Extract the [x, y] coordinate from the center of the cell holding the provided text.  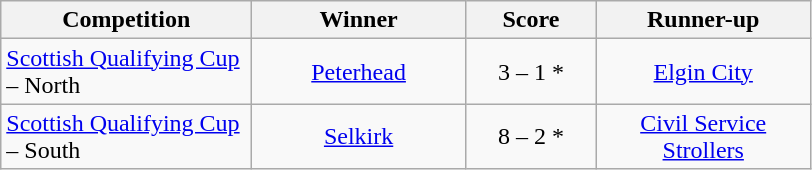
Score [530, 20]
3 – 1 * [530, 72]
Peterhead [359, 72]
Scottish Qualifying Cup – South [126, 136]
Winner [359, 20]
Elgin City [703, 72]
Scottish Qualifying Cup – North [126, 72]
8 – 2 * [530, 136]
Civil Service Strollers [703, 136]
Selkirk [359, 136]
Competition [126, 20]
Runner-up [703, 20]
